Output the (X, Y) coordinate of the center of the cell containing the given text.  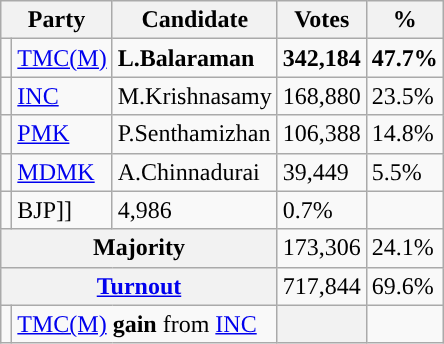
MDMK (62, 172)
Majority (140, 248)
717,844 (322, 286)
24.1% (404, 248)
L.Balaraman (194, 58)
173,306 (322, 248)
168,880 (322, 96)
INC (62, 96)
47.7% (404, 58)
Votes (322, 20)
23.5% (404, 96)
Candidate (194, 20)
TMC(M) (62, 58)
0.7% (322, 210)
4,986 (194, 210)
39,449 (322, 172)
PMK (62, 134)
342,184 (322, 58)
5.5% (404, 172)
% (404, 20)
69.6% (404, 286)
Turnout (140, 286)
M.Krishnasamy (194, 96)
TMC(M) gain from INC (144, 324)
Party (56, 20)
BJP]] (62, 210)
A.Chinnadurai (194, 172)
14.8% (404, 134)
106,388 (322, 134)
P.Senthamizhan (194, 134)
